Identify which cell holds the provided text, then report its [x, y] central coordinate. 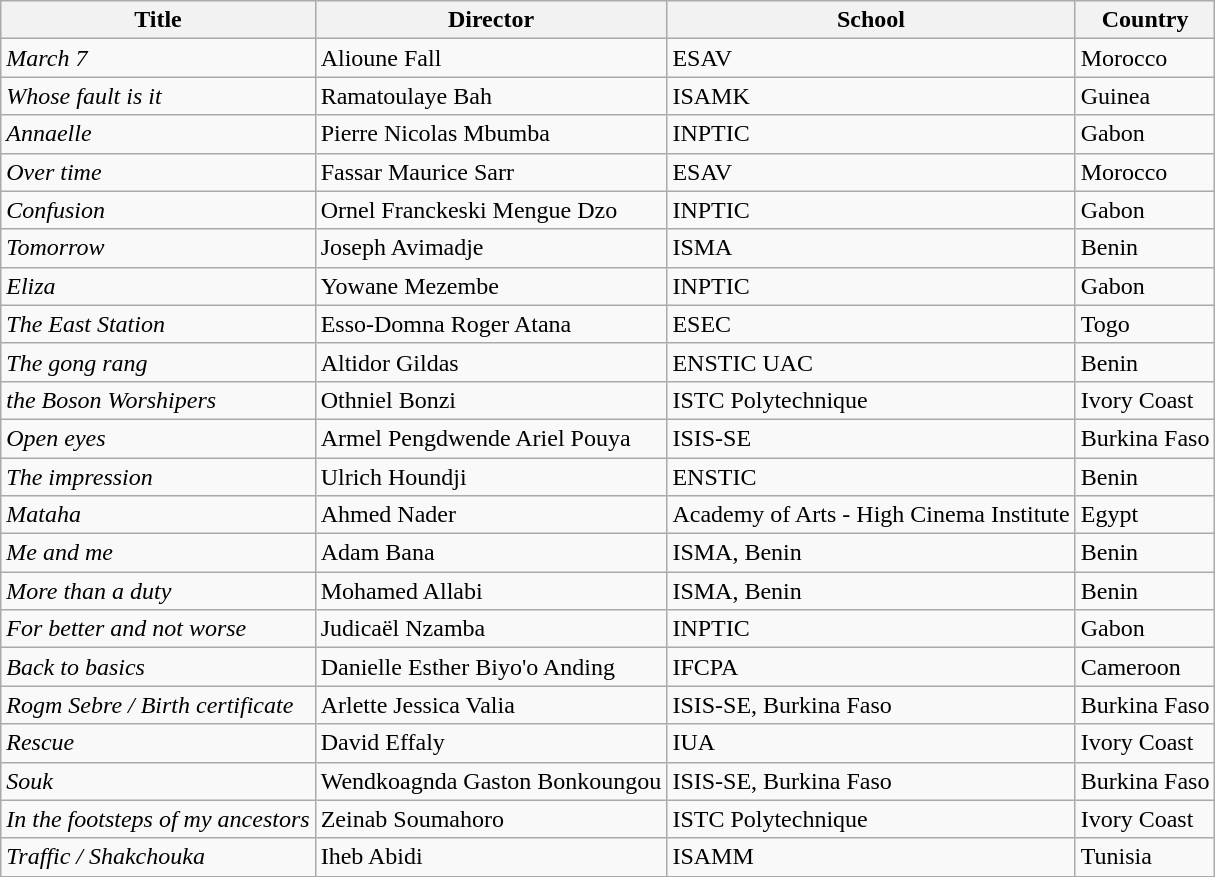
Armel Pengdwende Ariel Pouya [491, 438]
Fassar Maurice Sarr [491, 172]
Director [491, 20]
Togo [1145, 324]
Ulrich Houndji [491, 477]
ESEC [871, 324]
Souk [158, 781]
David Effaly [491, 743]
Cameroon [1145, 667]
Traffic / Shakchouka [158, 857]
IFCPA [871, 667]
Othniel Bonzi [491, 400]
The gong rang [158, 362]
Esso-Domna Roger Atana [491, 324]
Alioune Fall [491, 58]
Tomorrow [158, 248]
Ornel Franckeski Mengue Dzo [491, 210]
Adam Bana [491, 553]
Mataha [158, 515]
School [871, 20]
Ramatoulaye Bah [491, 96]
IUA [871, 743]
ENSTIC UAC [871, 362]
More than a duty [158, 591]
Academy of Arts - High Cinema Institute [871, 515]
ISAMK [871, 96]
Rogm Sebre / Birth certificate [158, 705]
Rescue [158, 743]
Whose fault is it [158, 96]
The East Station [158, 324]
Guinea [1145, 96]
Pierre Nicolas Mbumba [491, 134]
Judicaël Nzamba [491, 629]
Eliza [158, 286]
Back to basics [158, 667]
Over time [158, 172]
the Boson Worshipers [158, 400]
Altidor Gildas [491, 362]
Arlette Jessica Valia [491, 705]
March 7 [158, 58]
Zeinab Soumahoro [491, 819]
Egypt [1145, 515]
In the footsteps of my ancestors [158, 819]
ENSTIC [871, 477]
Annaelle [158, 134]
ISAMM [871, 857]
The impression [158, 477]
Open eyes [158, 438]
Country [1145, 20]
Joseph Avimadje [491, 248]
Ahmed Nader [491, 515]
Wendkoagnda Gaston Bonkoungou [491, 781]
For better and not worse [158, 629]
Mohamed Allabi [491, 591]
Me and me [158, 553]
Yowane Mezembe [491, 286]
ISIS-SE [871, 438]
Iheb Abidi [491, 857]
Tunisia [1145, 857]
Confusion [158, 210]
ISMA [871, 248]
Title [158, 20]
Danielle Esther Biyo'o Anding [491, 667]
